Pinpoint the cell where the given text exists, returning its (X, Y) midpoint coordinate. 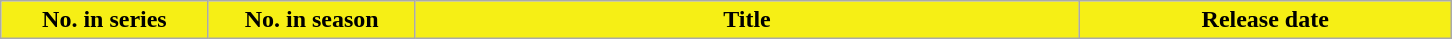
Title (746, 20)
No. in series (104, 20)
Release date (1266, 20)
No. in season (312, 20)
